Find where the given text appears and provide that cell's center as (x, y) coordinate. 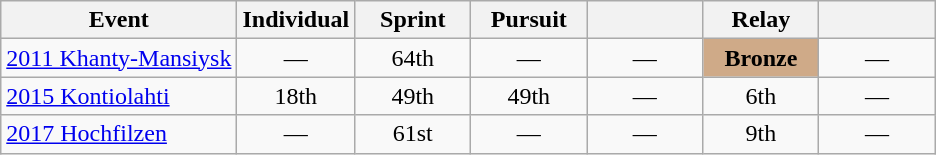
Individual (296, 20)
Relay (761, 20)
Sprint (413, 20)
Event (119, 20)
9th (761, 134)
64th (413, 58)
2011 Khanty-Mansiysk (119, 58)
Pursuit (529, 20)
Bronze (761, 58)
2015 Kontiolahti (119, 96)
18th (296, 96)
6th (761, 96)
61st (413, 134)
2017 Hochfilzen (119, 134)
